Pinpoint the cell where the given text exists, returning its (x, y) midpoint coordinate. 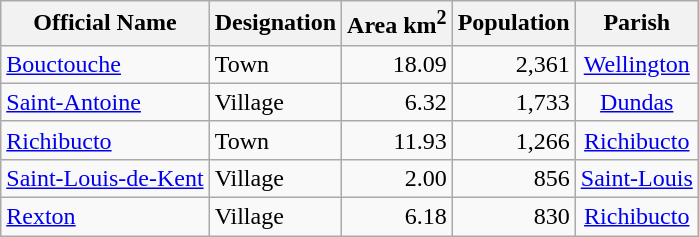
1,266 (514, 140)
Saint-Antoine (105, 102)
Parish (636, 24)
Dundas (636, 102)
2,361 (514, 64)
1,733 (514, 102)
2.00 (398, 178)
11.93 (398, 140)
Bouctouche (105, 64)
830 (514, 217)
Designation (275, 24)
18.09 (398, 64)
Wellington (636, 64)
6.18 (398, 217)
856 (514, 178)
Official Name (105, 24)
Saint-Louis-de-Kent (105, 178)
Population (514, 24)
Rexton (105, 217)
Saint-Louis (636, 178)
Area km2 (398, 24)
6.32 (398, 102)
